For the text-containing cell, return its midpoint in (X, Y) coordinate format. 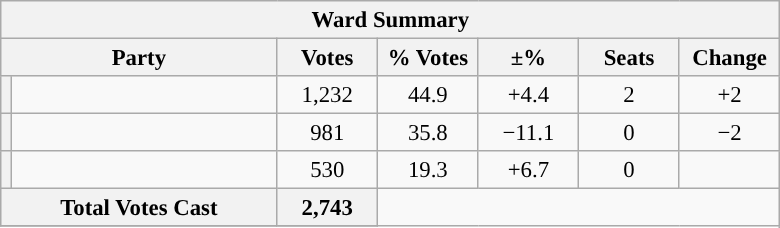
Ward Summary (390, 20)
−11.1 (528, 133)
1,232 (328, 95)
19.3 (428, 170)
Total Votes Cast (139, 208)
Party (139, 58)
Seats (630, 58)
+6.7 (528, 170)
44.9 (428, 95)
% Votes (428, 58)
35.8 (428, 133)
+4.4 (528, 95)
−2 (730, 133)
2,743 (328, 208)
Change (730, 58)
±% (528, 58)
2 (630, 95)
530 (328, 170)
981 (328, 133)
+2 (730, 95)
Votes (328, 58)
